Determine the [x, y] coordinate at the center of the cell enclosing the given text.  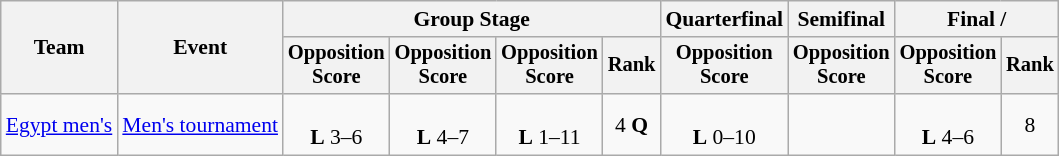
Egypt men's [60, 124]
L 0–10 [724, 124]
4 Q [632, 124]
8 [1030, 124]
L 4–7 [444, 124]
Semifinal [842, 19]
L 4–6 [948, 124]
L 3–6 [336, 124]
Final / [977, 19]
Quarterfinal [724, 19]
L 1–11 [550, 124]
Team [60, 48]
Group Stage [472, 19]
Men's tournament [200, 124]
Event [200, 48]
